Locate the cell with the specified text and output its [x, y] center coordinate. 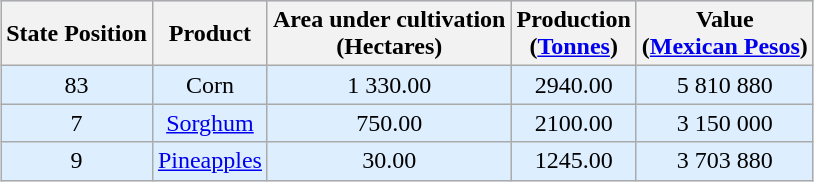
7 [77, 123]
83 [77, 85]
9 [77, 161]
3 150 000 [724, 123]
Sorghum [210, 123]
750.00 [389, 123]
2100.00 [574, 123]
Pineapples [210, 161]
Value(Mexican Pesos) [724, 34]
2940.00 [574, 85]
Product [210, 34]
State Position [77, 34]
1245.00 [574, 161]
Corn [210, 85]
5 810 880 [724, 85]
30.00 [389, 161]
Production(Tonnes) [574, 34]
1 330.00 [389, 85]
3 703 880 [724, 161]
Area under cultivation(Hectares) [389, 34]
